Return [X, Y] of the center of cell containing provided text 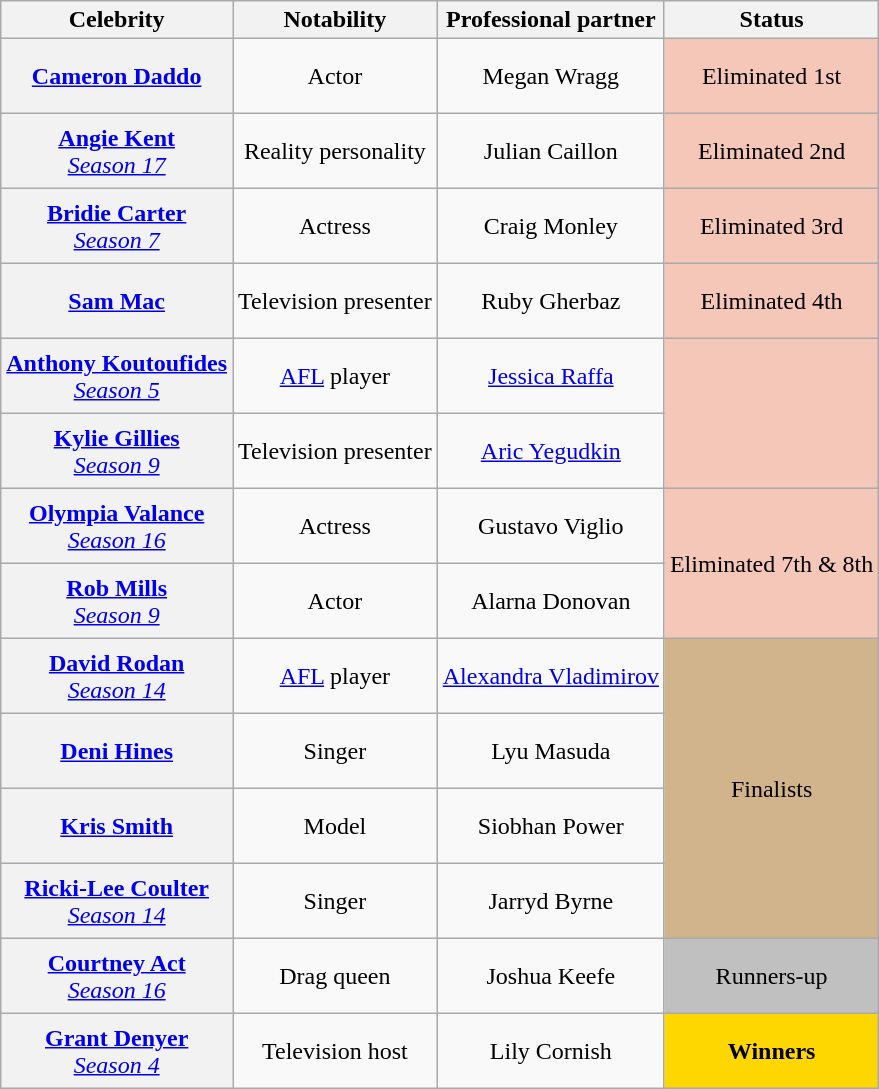
Eliminated 7th & 8th [771, 564]
Notability [336, 20]
Sam Mac [117, 302]
Reality personality [336, 152]
Kris Smith [117, 826]
Finalists [771, 789]
Celebrity [117, 20]
Jarryd Byrne [550, 902]
Lily Cornish [550, 1052]
Grant DenyerSeason 4 [117, 1052]
Winners [771, 1052]
Professional partner [550, 20]
Joshua Keefe [550, 976]
Eliminated 3rd [771, 226]
Alarna Donovan [550, 602]
Eliminated 1st [771, 76]
Cameron Daddo [117, 76]
Anthony KoutoufidesSeason 5 [117, 376]
Kylie GilliesSeason 9 [117, 452]
Bridie CarterSeason 7 [117, 226]
Eliminated 2nd [771, 152]
Jessica Raffa [550, 376]
Julian Caillon [550, 152]
Deni Hines [117, 752]
Ricki-Lee CoulterSeason 14 [117, 902]
Megan Wragg [550, 76]
Eliminated 4th [771, 302]
Courtney ActSeason 16 [117, 976]
Aric Yegudkin [550, 452]
Olympia ValanceSeason 16 [117, 526]
Rob MillsSeason 9 [117, 602]
Angie KentSeason 17 [117, 152]
Ruby Gherbaz [550, 302]
David RodanSeason 14 [117, 676]
Craig Monley [550, 226]
Television host [336, 1052]
Status [771, 20]
Lyu Masuda [550, 752]
Siobhan Power [550, 826]
Drag queen [336, 976]
Runners-up [771, 976]
Gustavo Viglio [550, 526]
Model [336, 826]
Alexandra Vladimirov [550, 676]
